Provide the (x, y) coordinate of the cell's center where the given text is located.  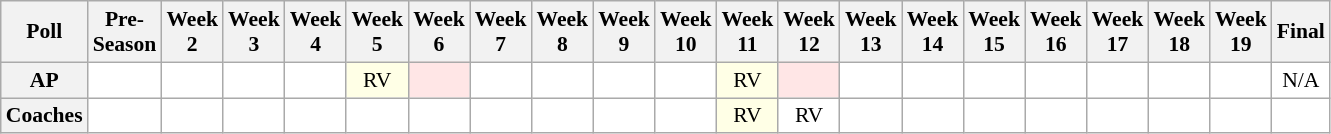
Week9 (624, 32)
AP (44, 80)
Week19 (1241, 32)
Week4 (316, 32)
Week13 (871, 32)
Coaches (44, 116)
Week7 (501, 32)
Week12 (809, 32)
Week6 (439, 32)
Week5 (377, 32)
Week10 (686, 32)
Poll (44, 32)
Week15 (994, 32)
Week3 (254, 32)
Week14 (933, 32)
Week8 (562, 32)
N/A (1301, 80)
Week11 (748, 32)
Pre-Season (125, 32)
Week2 (192, 32)
Week17 (1118, 32)
Final (1301, 32)
Week16 (1056, 32)
Week18 (1179, 32)
